Locate the cell with the specified text and output its (x, y) center coordinate. 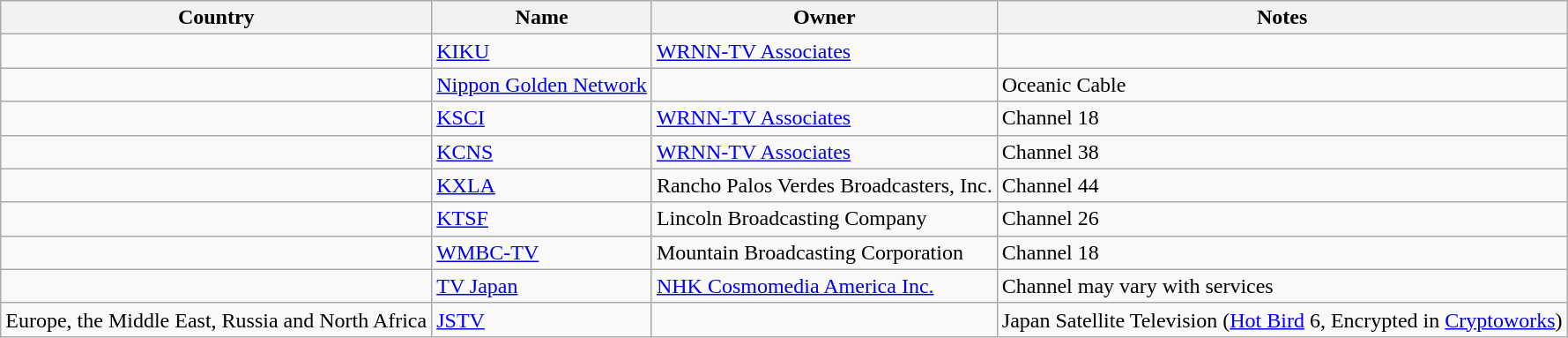
Nippon Golden Network (542, 85)
Owner (824, 18)
KXLA (542, 185)
Name (542, 18)
Rancho Palos Verdes Broadcasters, Inc. (824, 185)
Channel 38 (1282, 152)
Channel 26 (1282, 219)
Lincoln Broadcasting Company (824, 219)
Country (217, 18)
KIKU (542, 51)
Oceanic Cable (1282, 85)
KTSF (542, 219)
Channel 44 (1282, 185)
Channel may vary with services (1282, 286)
NHK Cosmomedia America Inc. (824, 286)
Mountain Broadcasting Corporation (824, 252)
Europe, the Middle East, Russia and North Africa (217, 319)
Notes (1282, 18)
TV Japan (542, 286)
JSTV (542, 319)
KSCI (542, 118)
WMBC-TV (542, 252)
KCNS (542, 152)
Japan Satellite Television (Hot Bird 6, Encrypted in Cryptoworks) (1282, 319)
